Find where the given text appears and provide that cell's center as [X, Y] coordinate. 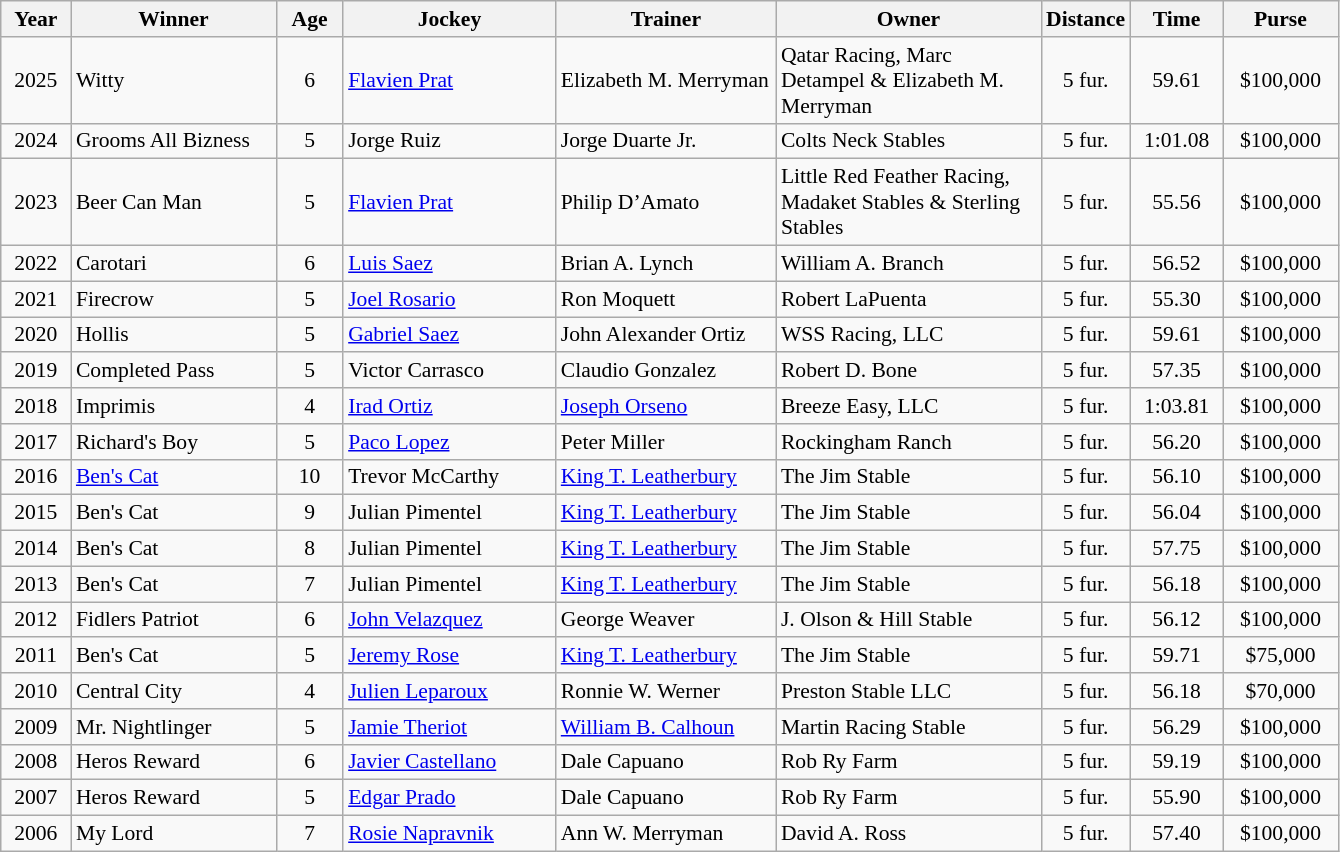
Peter Miller [666, 442]
Grooms All Bizness [174, 141]
1:01.08 [1176, 141]
2017 [36, 442]
Hollis [174, 335]
57.75 [1176, 549]
Year [36, 19]
Paco Lopez [450, 442]
2015 [36, 513]
Richard's Boy [174, 442]
Witty [174, 80]
59.71 [1176, 656]
56.04 [1176, 513]
2011 [36, 656]
Ron Moquett [666, 299]
8 [310, 549]
Age [310, 19]
2010 [36, 691]
Winner [174, 19]
10 [310, 477]
2022 [36, 264]
Brian A. Lynch [666, 264]
55.56 [1176, 202]
Distance [1086, 19]
Elizabeth M. Merryman [666, 80]
59.19 [1176, 762]
Irad Ortiz [450, 406]
My Lord [174, 834]
2018 [36, 406]
Victor Carrasco [450, 371]
George Weaver [666, 620]
Owner [908, 19]
Philip D’Amato [666, 202]
55.90 [1176, 798]
2007 [36, 798]
Completed Pass [174, 371]
Jorge Duarte Jr. [666, 141]
Breeze Easy, LLC [908, 406]
Time [1176, 19]
Jeremy Rose [450, 656]
Martin Racing Stable [908, 727]
56.29 [1176, 727]
Colts Neck Stables [908, 141]
Gabriel Saez [450, 335]
Robert D. Bone [908, 371]
Qatar Racing, Marc Detampel & Elizabeth M. Merryman [908, 80]
Little Red Feather Racing, Madaket Stables & Sterling Stables [908, 202]
56.20 [1176, 442]
Jamie Theriot [450, 727]
Luis Saez [450, 264]
Jockey [450, 19]
Firecrow [174, 299]
David A. Ross [908, 834]
2024 [36, 141]
2012 [36, 620]
55.30 [1176, 299]
2008 [36, 762]
Rockingham Ranch [908, 442]
1:03.81 [1176, 406]
John Velazquez [450, 620]
Mr. Nightlinger [174, 727]
$75,000 [1280, 656]
Imprimis [174, 406]
J. Olson & Hill Stable [908, 620]
2023 [36, 202]
56.52 [1176, 264]
Trevor McCarthy [450, 477]
Claudio Gonzalez [666, 371]
56.12 [1176, 620]
Preston Stable LLC [908, 691]
2006 [36, 834]
Jorge Ruiz [450, 141]
Carotari [174, 264]
2020 [36, 335]
Fidlers Patriot [174, 620]
$70,000 [1280, 691]
Trainer [666, 19]
WSS Racing, LLC [908, 335]
John Alexander Ortiz [666, 335]
Ann W. Merryman [666, 834]
2016 [36, 477]
Purse [1280, 19]
Javier Castellano [450, 762]
2025 [36, 80]
2013 [36, 584]
Beer Can Man [174, 202]
Joel Rosario [450, 299]
Joseph Orseno [666, 406]
57.35 [1176, 371]
Edgar Prado [450, 798]
2009 [36, 727]
Julien Leparoux [450, 691]
56.10 [1176, 477]
Ronnie W. Werner [666, 691]
2014 [36, 549]
2021 [36, 299]
Central City [174, 691]
William B. Calhoun [666, 727]
9 [310, 513]
Rosie Napravnik [450, 834]
2019 [36, 371]
William A. Branch [908, 264]
Robert LaPuenta [908, 299]
57.40 [1176, 834]
